Identify which cell holds the provided text, then report its [X, Y] central coordinate. 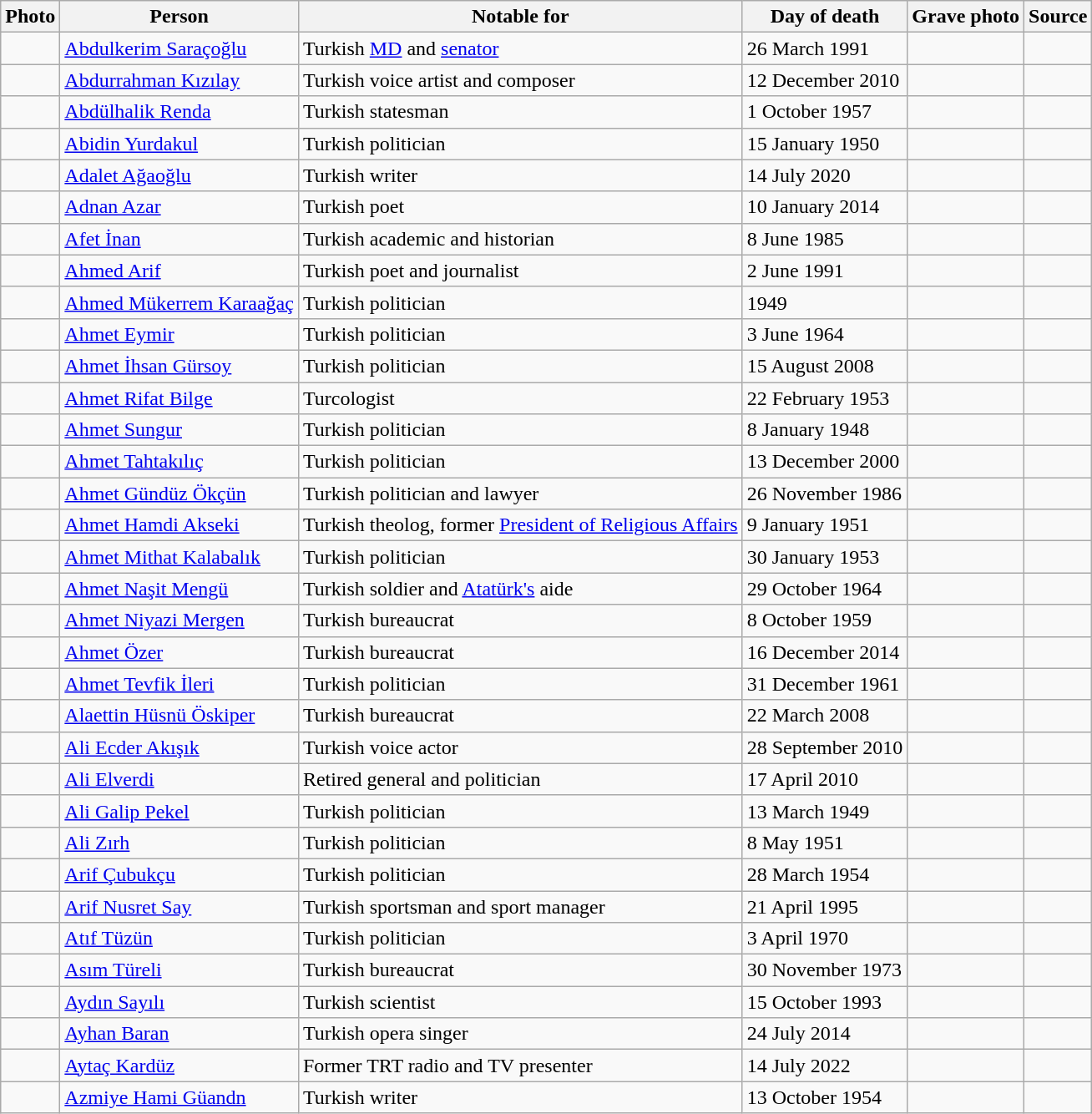
15 January 1950 [825, 144]
22 February 1953 [825, 398]
15 October 1993 [825, 1002]
Turkish sportsman and sport manager [520, 906]
Turcologist [520, 398]
13 March 1949 [825, 811]
Turkish soldier and Atatürk's aide [520, 589]
Afet İnan [179, 239]
Aydın Sayılı [179, 1002]
Ahmet Naşit Mengü [179, 589]
Turkish voice artist and composer [520, 80]
16 December 2014 [825, 652]
8 January 1948 [825, 430]
Abdülhalik Renda [179, 112]
Source [1059, 17]
Turkish MD and senator [520, 48]
1949 [825, 302]
8 June 1985 [825, 239]
28 September 2010 [825, 747]
Day of death [825, 17]
15 August 2008 [825, 366]
Ahmet Mithat Kalabalık [179, 557]
Notable for [520, 17]
Ahmet Tevfik İleri [179, 684]
24 July 2014 [825, 1034]
Ahmed Arif [179, 271]
29 October 1964 [825, 589]
8 May 1951 [825, 843]
Ahmed Mükerrem Karaağaç [179, 302]
Ahmet Sungur [179, 430]
Ahmet Niyazi Mergen [179, 620]
Photo [30, 17]
Asım Türeli [179, 970]
13 October 1954 [825, 1097]
Ahmet Rifat Bilge [179, 398]
Adnan Azar [179, 207]
28 March 1954 [825, 874]
Atıf Tüzün [179, 939]
Ali Elverdi [179, 779]
Turkish opera singer [520, 1034]
Ahmet Gündüz Ökçün [179, 494]
22 March 2008 [825, 716]
Person [179, 17]
3 June 1964 [825, 334]
Azmiye Hami Güandn [179, 1097]
Adalet Ağaoğlu [179, 175]
13 December 2000 [825, 462]
26 March 1991 [825, 48]
Turkish poet [520, 207]
Ali Ecder Akışık [179, 747]
Turkish poet and journalist [520, 271]
Ali Zırh [179, 843]
Turkish voice actor [520, 747]
26 November 1986 [825, 494]
Alaettin Hüsnü Öskiper [179, 716]
9 January 1951 [825, 525]
Arif Nusret Say [179, 906]
14 July 2022 [825, 1066]
Turkish academic and historian [520, 239]
Ali Galip Pekel [179, 811]
1 October 1957 [825, 112]
Ahmet Hamdi Akseki [179, 525]
17 April 2010 [825, 779]
Aytaç Kardüz [179, 1066]
Turkish theolog, former President of Religious Affairs [520, 525]
Former TRT radio and TV presenter [520, 1066]
12 December 2010 [825, 80]
Ayhan Baran [179, 1034]
3 April 1970 [825, 939]
Ahmet İhsan Gürsoy [179, 366]
Turkish statesman [520, 112]
10 January 2014 [825, 207]
Abidin Yurdakul [179, 144]
Ahmet Tahtakılıç [179, 462]
Abdurrahman Kızılay [179, 80]
Abdulkerim Saraçoğlu [179, 48]
14 July 2020 [825, 175]
Ahmet Özer [179, 652]
Turkish scientist [520, 1002]
Turkish politician and lawyer [520, 494]
2 June 1991 [825, 271]
Grave photo [966, 17]
21 April 1995 [825, 906]
30 January 1953 [825, 557]
Retired general and politician [520, 779]
30 November 1973 [825, 970]
8 October 1959 [825, 620]
Arif Çubukçu [179, 874]
Ahmet Eymir [179, 334]
31 December 1961 [825, 684]
